Return [X, Y] of the center of cell containing provided text 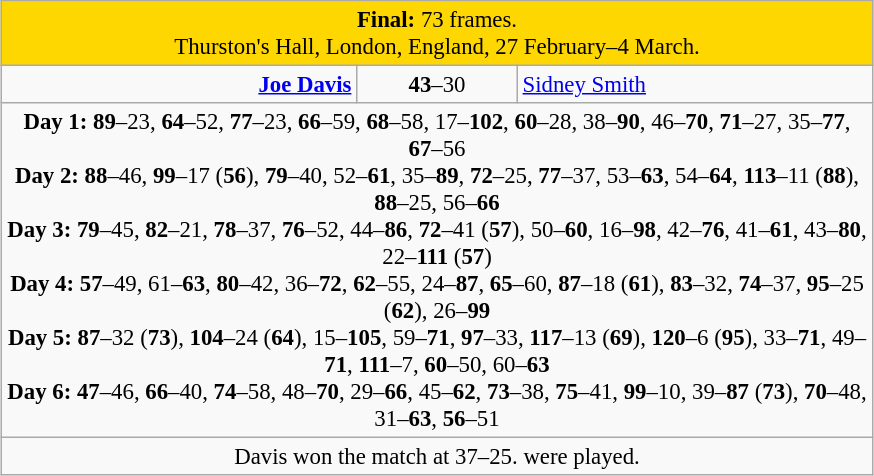
Joe Davis [179, 85]
43–30 [438, 85]
Davis won the match at 37–25. were played. [437, 457]
Final: 73 frames.Thurston's Hall, London, England, 27 February–4 March. [437, 34]
Sidney Smith [695, 85]
